For the text-containing cell, return its midpoint in (X, Y) coordinate format. 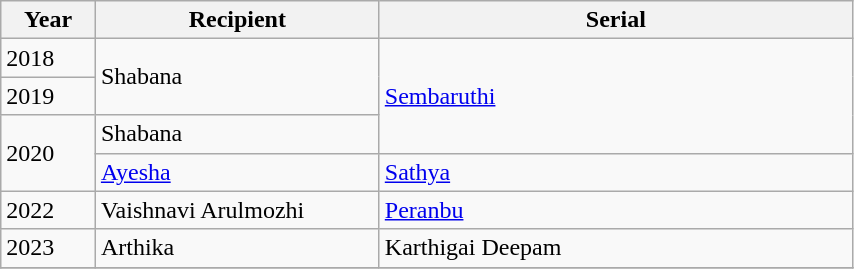
Peranbu (616, 210)
2019 (48, 96)
Serial (616, 20)
2020 (48, 153)
Year (48, 20)
Sathya (616, 172)
Karthigai Deepam (616, 248)
Recipient (237, 20)
Sembaruthi (616, 96)
Vaishnavi Arulmozhi (237, 210)
2022 (48, 210)
Arthika (237, 248)
Ayesha (237, 172)
2023 (48, 248)
2018 (48, 58)
